Detect which cell encompasses the target text, then output its [x, y] center coordinate. 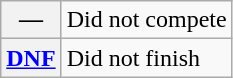
DNF [31, 58]
Did not compete [146, 20]
Did not finish [146, 58]
— [31, 20]
